Return the (x, y) coordinate for the center point of the cell that contains the specified text.  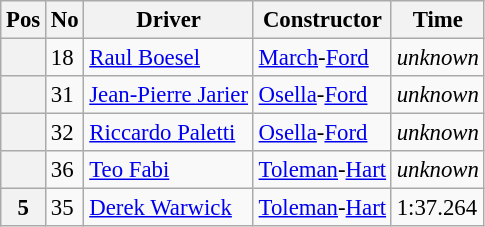
Constructor (322, 20)
No (65, 20)
Raul Boesel (168, 58)
March-Ford (322, 58)
32 (65, 133)
18 (65, 58)
Teo Fabi (168, 170)
Derek Warwick (168, 208)
35 (65, 208)
1:37.264 (438, 208)
Riccardo Paletti (168, 133)
Time (438, 20)
Pos (24, 20)
Driver (168, 20)
Jean-Pierre Jarier (168, 95)
5 (24, 208)
36 (65, 170)
31 (65, 95)
